Search for the cell housing the specified text and yield its [X, Y] center coordinate. 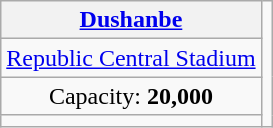
Capacity: 20,000 [131, 96]
Republic Central Stadium [131, 58]
Dushanbe [131, 20]
